Detect which cell encompasses the target text, then output its [x, y] center coordinate. 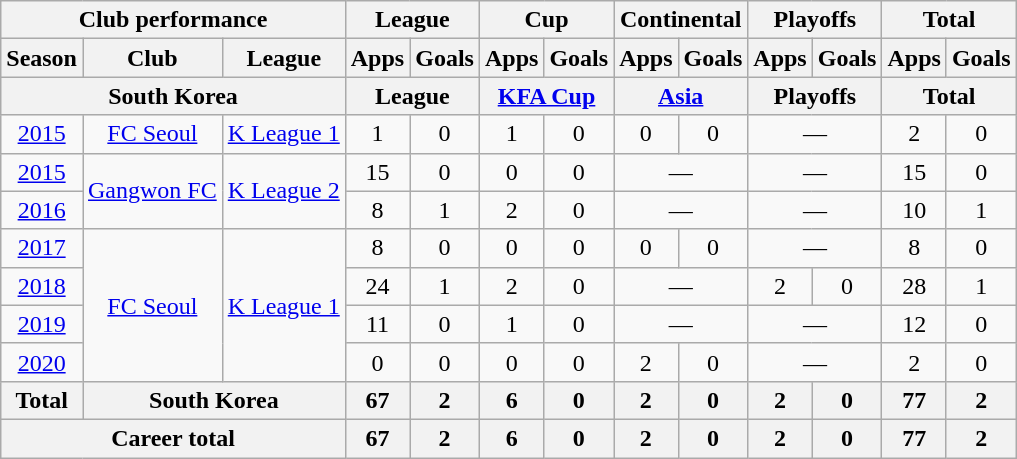
Season [42, 58]
2020 [42, 362]
24 [377, 286]
28 [914, 286]
2016 [42, 210]
10 [914, 210]
2017 [42, 248]
Club [152, 58]
11 [377, 324]
Club performance [174, 20]
2018 [42, 286]
12 [914, 324]
Continental [681, 20]
KFA Cup [546, 96]
Cup [546, 20]
2019 [42, 324]
Asia [681, 96]
K League 2 [284, 191]
Gangwon FC [152, 191]
Career total [174, 438]
